Capture the cell that displays the provided text and extract its [X, Y] central coordinate. 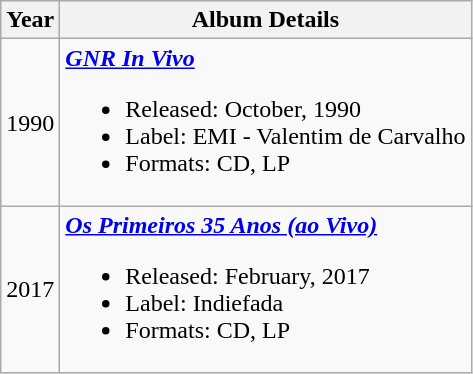
Os Primeiros 35 Anos (ao Vivo)Released: February, 2017Label: IndiefadaFormats: CD, LP [266, 290]
2017 [30, 290]
Year [30, 20]
Album Details [266, 20]
1990 [30, 122]
GNR In VivoReleased: October, 1990Label: EMI - Valentim de CarvalhoFormats: CD, LP [266, 122]
